Search for the cell housing the specified text and yield its (x, y) center coordinate. 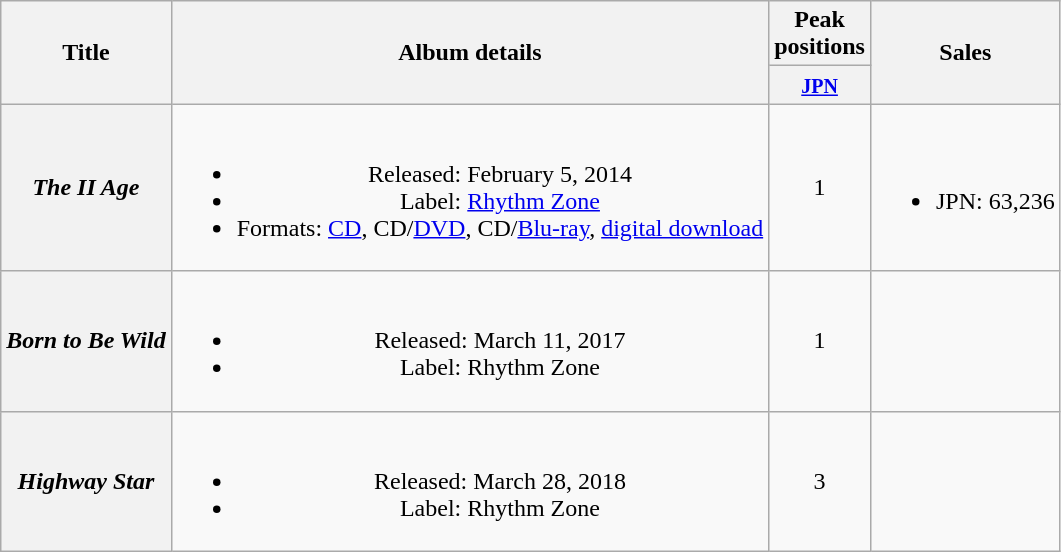
Released: March 11, 2017 Label: Rhythm Zone (470, 341)
JPN (820, 85)
The II Age (86, 188)
Highway Star (86, 481)
Album details (470, 52)
JPN: 63,236 (965, 188)
Sales (965, 52)
3 (820, 481)
Peak positions (820, 34)
Title (86, 52)
Born to Be Wild (86, 341)
Released: February 5, 2014 Label: Rhythm ZoneFormats: CD, CD/DVD, CD/Blu-ray, digital download (470, 188)
Released: March 28, 2018 Label: Rhythm Zone (470, 481)
